Capture the cell that displays the provided text and extract its (x, y) central coordinate. 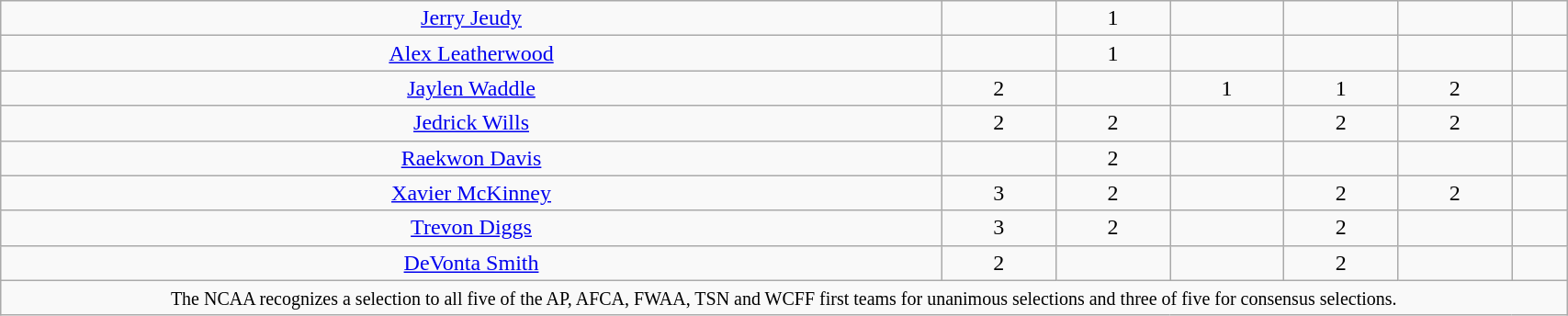
Jedrick Wills (472, 123)
DeVonta Smith (472, 263)
Jaylen Waddle (472, 88)
Trevon Diggs (472, 228)
Alex Leatherwood (472, 53)
Xavier McKinney (472, 193)
Raekwon Davis (472, 158)
Jerry Jeudy (472, 18)
